Find where the given text appears and provide that cell's center as (X, Y) coordinate. 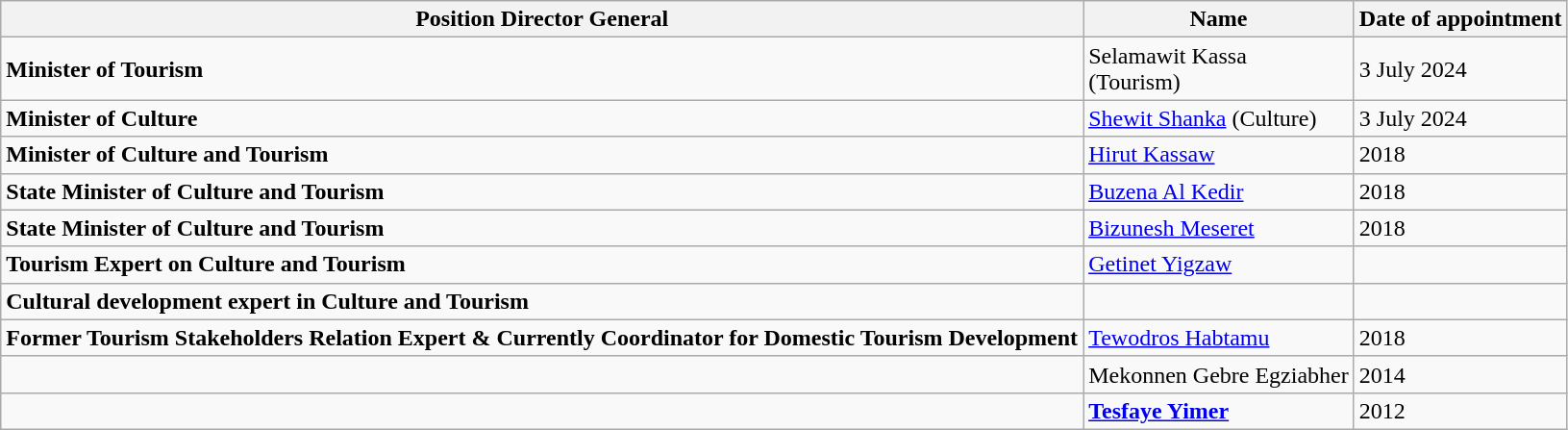
Name (1219, 19)
Tesfaye Yimer (1219, 411)
Bizunesh Meseret (1219, 228)
Tewodros Habtamu (1219, 338)
Former Tourism Stakeholders Relation Expert & Currently Coordinator for Domestic Tourism Development (542, 338)
Minister of Tourism (542, 69)
Minister of Culture and Tourism (542, 155)
Getinet Yigzaw (1219, 265)
Cultural development expert in Culture and Tourism (542, 301)
Buzena Al Kedir (1219, 191)
Date of appointment (1460, 19)
Minister of Culture (542, 118)
Mekonnen Gebre Egziabher (1219, 374)
Hirut Kassaw (1219, 155)
Position Director General (542, 19)
Selamawit Kassa(Tourism) (1219, 69)
Shewit Shanka (Culture) (1219, 118)
2014 (1460, 374)
2012 (1460, 411)
Tourism Expert on Culture and Tourism (542, 265)
